Extract the [X, Y] coordinate from the center of the cell holding the provided text.  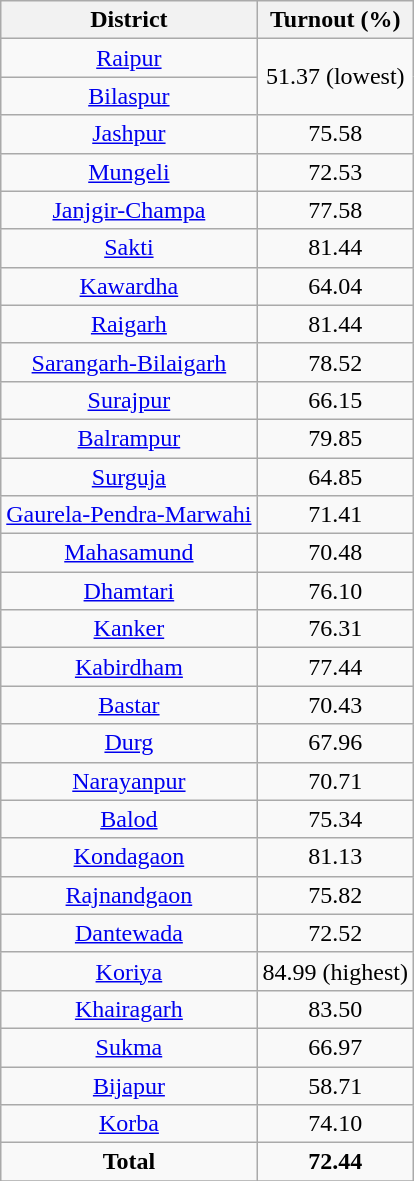
66.15 [335, 400]
Raigarh [129, 324]
Raipur [129, 58]
76.31 [335, 629]
Khairagarh [129, 1009]
Surajpur [129, 400]
Bijapur [129, 1085]
81.13 [335, 857]
71.41 [335, 515]
75.34 [335, 819]
67.96 [335, 743]
58.71 [335, 1085]
78.52 [335, 362]
Kanker [129, 629]
64.85 [335, 477]
75.82 [335, 895]
Kabirdham [129, 667]
Jashpur [129, 134]
79.85 [335, 438]
Gaurela-Pendra-Marwahi [129, 515]
Rajnandgaon [129, 895]
Total [129, 1162]
77.44 [335, 667]
76.10 [335, 591]
72.44 [335, 1162]
51.37 (lowest) [335, 77]
Dhamtari [129, 591]
72.53 [335, 172]
Kondagaon [129, 857]
84.99 (highest) [335, 971]
Surguja [129, 477]
Durg [129, 743]
Sukma [129, 1047]
Dantewada [129, 933]
70.71 [335, 781]
77.58 [335, 210]
Kawardha [129, 286]
Korba [129, 1124]
70.43 [335, 705]
Koriya [129, 971]
Janjgir-Champa [129, 210]
66.97 [335, 1047]
Mungeli [129, 172]
District [129, 20]
Balrampur [129, 438]
Balod [129, 819]
74.10 [335, 1124]
72.52 [335, 933]
64.04 [335, 286]
Sakti [129, 248]
Sarangarh-Bilaigarh [129, 362]
83.50 [335, 1009]
Bilaspur [129, 96]
Narayanpur [129, 781]
Turnout (%) [335, 20]
75.58 [335, 134]
Mahasamund [129, 553]
70.48 [335, 553]
Bastar [129, 705]
